Capture the cell that displays the provided text and extract its (X, Y) central coordinate. 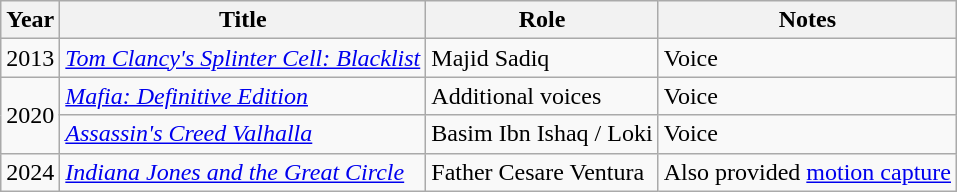
Also provided motion capture (807, 172)
2013 (30, 58)
Assassin's Creed Valhalla (243, 134)
Title (243, 20)
Tom Clancy's Splinter Cell: Blacklist (243, 58)
Year (30, 20)
Mafia: Definitive Edition (243, 96)
2024 (30, 172)
Father Cesare Ventura (542, 172)
Majid Sadiq (542, 58)
Role (542, 20)
Basim Ibn Ishaq / Loki (542, 134)
2020 (30, 115)
Indiana Jones and the Great Circle (243, 172)
Notes (807, 20)
Additional voices (542, 96)
